Identify which cell holds the provided text, then report its (X, Y) central coordinate. 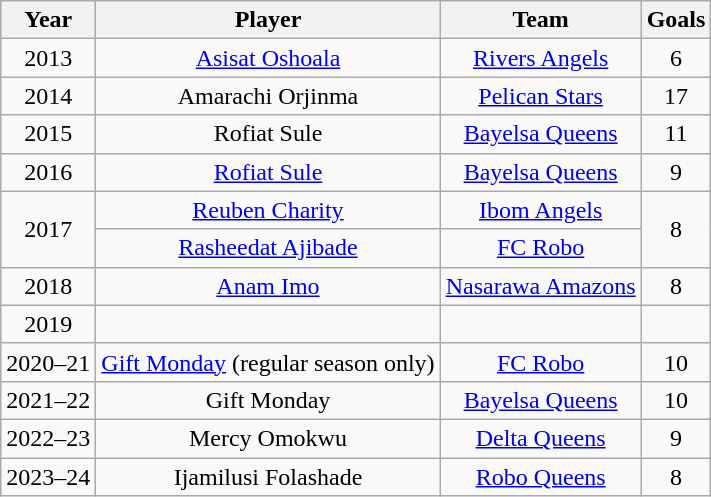
2021–22 (48, 400)
Team (540, 20)
Year (48, 20)
Ibom Angels (540, 210)
Mercy Omokwu (268, 438)
2016 (48, 172)
17 (676, 96)
Robo Queens (540, 477)
2014 (48, 96)
Player (268, 20)
Goals (676, 20)
Anam Imo (268, 286)
Nasarawa Amazons (540, 286)
Gift Monday (regular season only) (268, 362)
2015 (48, 134)
2023–24 (48, 477)
Gift Monday (268, 400)
Delta Queens (540, 438)
Reuben Charity (268, 210)
Amarachi Orjinma (268, 96)
Ijamilusi Folashade (268, 477)
11 (676, 134)
6 (676, 58)
2013 (48, 58)
Rivers Angels (540, 58)
Asisat Oshoala (268, 58)
2017 (48, 229)
2018 (48, 286)
Rasheedat Ajibade (268, 248)
2020–21 (48, 362)
Pelican Stars (540, 96)
2019 (48, 324)
2022–23 (48, 438)
